Scan for the cell matching the given text and deliver its [X, Y] coordinate at center. 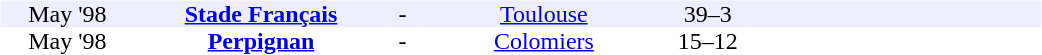
15–12 [708, 42]
Stade Français [260, 14]
Perpignan [260, 42]
39–3 [708, 14]
Toulouse [544, 14]
Colomiers [544, 42]
